Output the [x, y] coordinate of the center of the cell containing the given text.  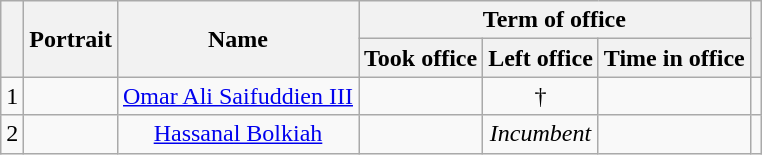
Hassanal Bolkiah [238, 134]
2 [12, 134]
1 [12, 96]
Omar Ali Saifuddien III [238, 96]
Name [238, 39]
Left office [541, 58]
Took office [420, 58]
Time in office [674, 58]
Portrait [71, 39]
† [541, 96]
Incumbent [541, 134]
Term of office [554, 20]
